Determine the (x, y) coordinate at the center of the cell enclosing the given text.  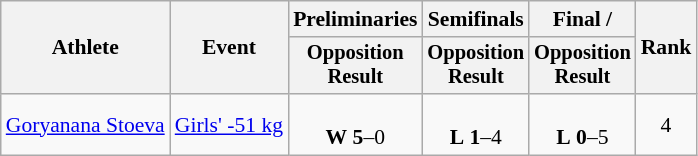
Rank (666, 48)
Girls' -51 kg (229, 124)
L 1–4 (476, 124)
Semifinals (476, 19)
Final / (582, 19)
L 0–5 (582, 124)
W 5–0 (355, 124)
Goryanana Stoeva (86, 124)
4 (666, 124)
Athlete (86, 48)
Event (229, 48)
Preliminaries (355, 19)
